Output the (X, Y) coordinate of the center of the cell containing the given text.  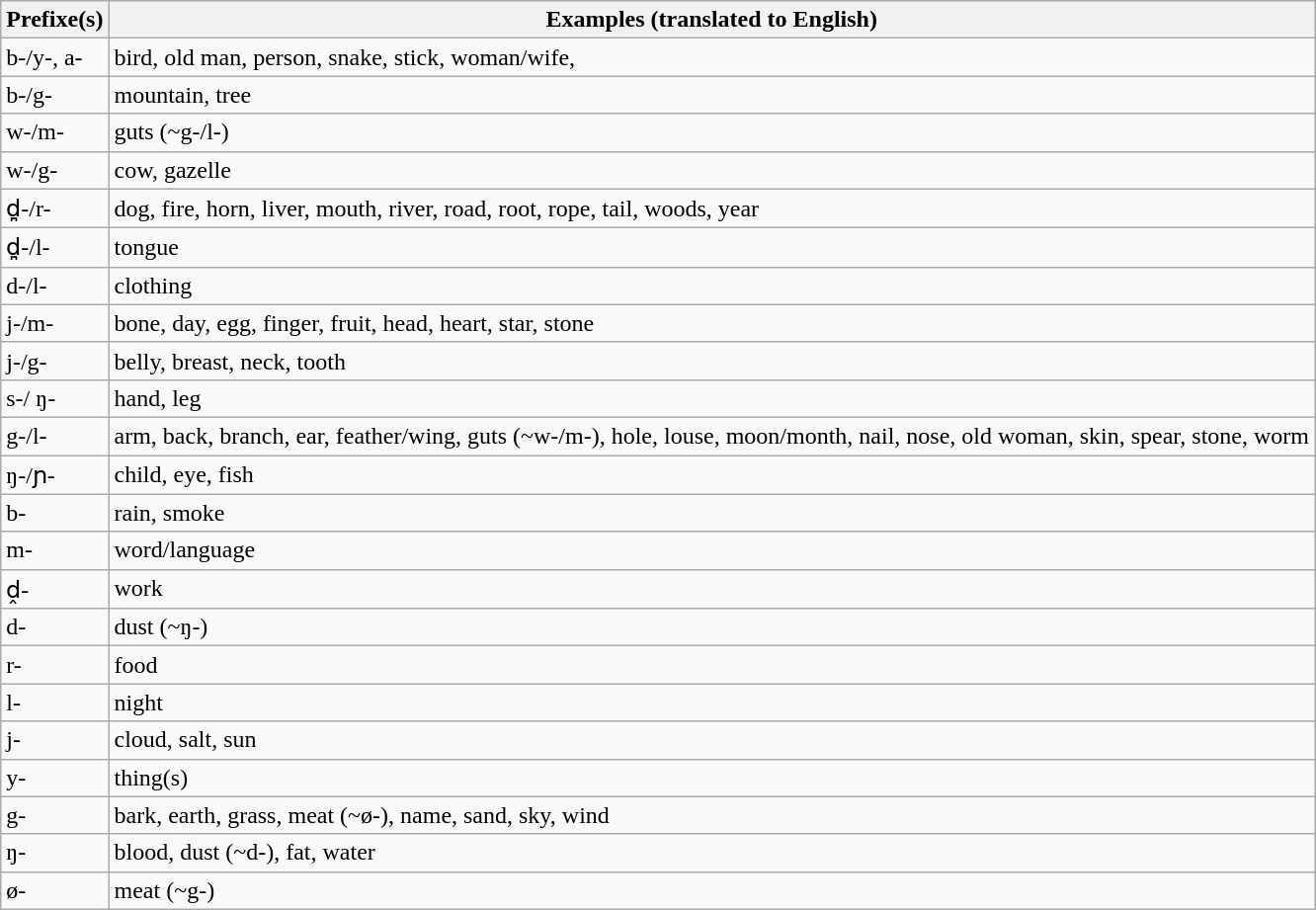
word/language (711, 550)
Prefixe(s) (55, 20)
food (711, 665)
bone, day, egg, finger, fruit, head, heart, star, stone (711, 323)
y- (55, 778)
belly, breast, neck, tooth (711, 361)
work (711, 589)
b-/g- (55, 95)
clothing (711, 286)
meat (~g-) (711, 890)
Examples (translated to English) (711, 20)
g-/l- (55, 436)
dog, fire, horn, liver, mouth, river, road, root, rope, tail, woods, year (711, 208)
b-/y-, a- (55, 57)
tongue (711, 248)
b- (55, 513)
ḓ- (55, 589)
j-/g- (55, 361)
mountain, tree (711, 95)
rain, smoke (711, 513)
blood, dust (~d-), fat, water (711, 853)
bark, earth, grass, meat (~ø-), name, sand, sky, wind (711, 815)
ŋ- (55, 853)
ŋ-/ɲ- (55, 474)
j- (55, 740)
dust (~ŋ-) (711, 627)
d̪-/l- (55, 248)
bird, old man, person, snake, stick, woman/wife, (711, 57)
guts (~g-/l-) (711, 132)
s-/ ŋ- (55, 398)
w-/g- (55, 170)
d- (55, 627)
cow, gazelle (711, 170)
arm, back, branch, ear, feather/wing, guts (~w-/m-), hole, louse, moon/month, nail, nose, old woman, skin, spear, stone, worm (711, 436)
j-/m- (55, 323)
g- (55, 815)
thing(s) (711, 778)
l- (55, 703)
cloud, salt, sun (711, 740)
m- (55, 550)
night (711, 703)
d̪-/r- (55, 208)
child, eye, fish (711, 474)
w-/m- (55, 132)
d-/l- (55, 286)
hand, leg (711, 398)
r- (55, 665)
ø- (55, 890)
